Provide the (x, y) coordinate of the cell's center where the given text is located.  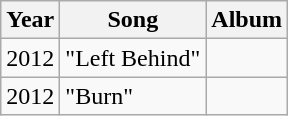
Year (30, 20)
Song (133, 20)
Album (247, 20)
"Burn" (133, 96)
"Left Behind" (133, 58)
